From the cell containing the given text, extract its center point as [x, y] coordinate. 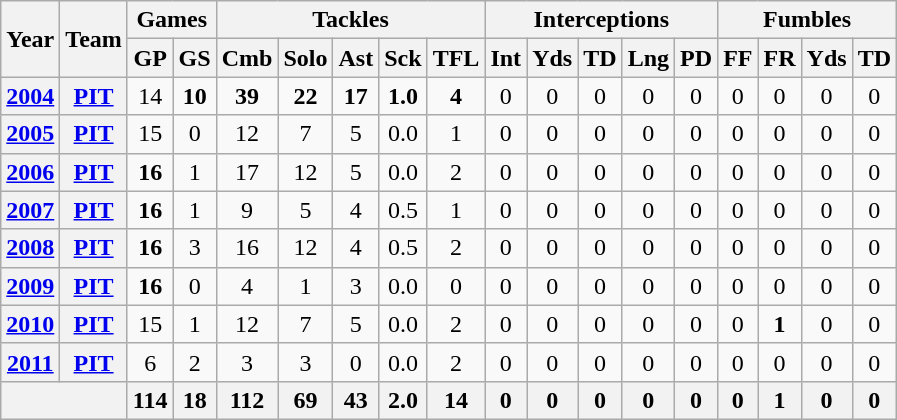
2004 [30, 96]
Team [94, 39]
GP [150, 58]
6 [150, 362]
112 [247, 400]
Cmb [247, 58]
GS [194, 58]
43 [356, 400]
Year [30, 39]
2006 [30, 172]
Sck [403, 58]
2007 [30, 210]
2005 [30, 134]
Tackles [350, 20]
2008 [30, 248]
22 [306, 96]
Fumbles [808, 20]
18 [194, 400]
1.0 [403, 96]
Interceptions [602, 20]
Games [172, 20]
TFL [456, 58]
39 [247, 96]
10 [194, 96]
PD [696, 58]
Ast [356, 58]
2009 [30, 286]
Solo [306, 58]
FF [738, 58]
69 [306, 400]
2011 [30, 362]
9 [247, 210]
Int [506, 58]
FR [780, 58]
Lng [648, 58]
114 [150, 400]
2010 [30, 324]
2.0 [403, 400]
